Search for the cell housing the specified text and yield its (x, y) center coordinate. 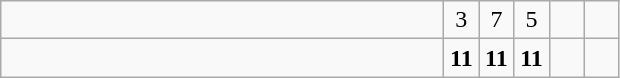
3 (462, 20)
5 (532, 20)
7 (496, 20)
